Scan for the cell matching the given text and deliver its [x, y] coordinate at center. 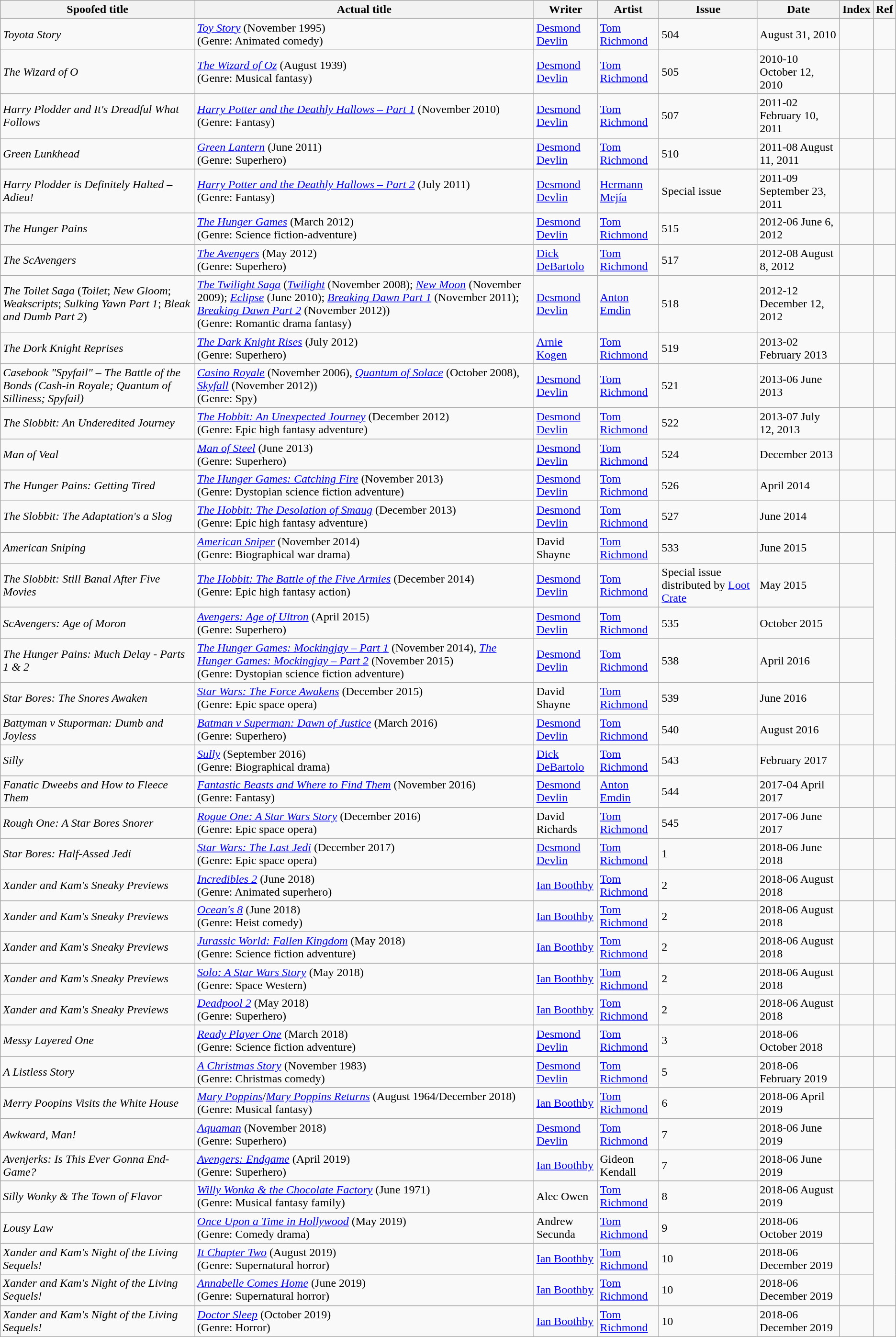
Willy Wonka & the Chocolate Factory (June 1971)(Genre: Musical fantasy family) [365, 1197]
Solo: A Star Wars Story (May 2018)(Genre: Space Western) [365, 978]
The Hobbit: The Battle of the Five Armies (December 2014)(Genre: Epic high fantasy action) [365, 585]
2018-06 October 2019 [798, 1227]
April 2014 [798, 485]
Once Upon a Time in Hollywood (May 2019)(Genre: Comedy drama) [365, 1227]
Man of Steel (June 2013)(Genre: Superhero) [365, 454]
518 [708, 303]
Battyman v Stuporman: Dumb and Joyless [98, 730]
Star Wars: The Last Jedi (December 2017)(Genre: Epic space opera) [365, 854]
The Hunger Games: Catching Fire (November 2013)(Genre: Dystopian science fiction adventure) [365, 485]
A Listless Story [98, 1072]
Sully (September 2016)(Genre: Biographical drama) [365, 760]
Artist [628, 10]
Aquaman (November 2018)(Genre: Superhero) [365, 1135]
American Sniper (November 2014)(Genre: Biographical war drama) [365, 548]
Casino Royale (November 2006), Quantum of Solace (October 2008), Skyfall (November 2012))(Genre: Spy) [365, 385]
Harry Potter and the Deathly Hallows – Part 1 (November 2010)(Genre: Fantasy) [365, 116]
The Hunger Games (March 2012)(Genre: Science fiction-adventure) [365, 229]
Harry Potter and the Deathly Hallows – Part 2 (July 2011)(Genre: Fantasy) [365, 191]
519 [708, 348]
Fanatic Dweebs and How to Fleece Them [98, 792]
The ScAvengers [98, 259]
505 [708, 72]
Casebook "Spyfail" – The Battle of the Bonds (Cash-in Royale; Quantum of Silliness; Spyfail) [98, 385]
The Hunger Pains: Much Delay - Parts 1 & 2 [98, 661]
535 [708, 623]
A Christmas Story (November 1983)(Genre: Christmas comedy) [365, 1072]
The Hobbit: An Unexpected Journey (December 2012)(Genre: Epic high fantasy adventure) [365, 423]
Andrew Secunda [566, 1227]
Merry Poopins Visits the White House [98, 1103]
Toy Story (November 1995)(Genre: Animated comedy) [365, 34]
The Wizard of Oz (August 1939)(Genre: Musical fantasy) [365, 72]
Rogue One: A Star Wars Story (December 2016)(Genre: Epic space opera) [365, 822]
The Hunger Pains [98, 229]
Special issue distributed by Loot Crate [708, 585]
524 [708, 454]
Awkward, Man! [98, 1135]
507 [708, 116]
The Slobbit: Still Banal After Five Movies [98, 585]
2013-06 June 2013 [798, 385]
Ref [885, 10]
Gideon Kendall [628, 1165]
Writer [566, 10]
The Avengers (May 2012)(Genre: Superhero) [365, 259]
2013-02 February 2013 [798, 348]
522 [708, 423]
Man of Veal [98, 454]
2011-02 February 10, 2011 [798, 116]
Actual title [365, 10]
December 2013 [798, 454]
June 2014 [798, 517]
It Chapter Two (August 2019)(Genre: Supernatural horror) [365, 1259]
April 2016 [798, 661]
2013-07 July 12, 2013 [798, 423]
515 [708, 229]
The Hunger Pains: Getting Tired [98, 485]
517 [708, 259]
The Slobbit: An Underedited Journey [98, 423]
Mary Poppins/Mary Poppins Returns (August 1964/December 2018)(Genre: Musical fantasy) [365, 1103]
The Slobbit: The Adaptation's a Slog [98, 517]
June 2015 [798, 548]
Special issue [708, 191]
1 [708, 854]
Green Lunkhead [98, 153]
538 [708, 661]
Fantastic Beasts and Where to Find Them (November 2016)(Genre: Fantasy) [365, 792]
2012-08 August 8, 2012 [798, 259]
Lousy Law [98, 1227]
2010-10 October 12, 2010 [798, 72]
The Wizard of O [98, 72]
540 [708, 730]
2011-08 August 11, 2011 [798, 153]
9 [708, 1227]
2018-06 October 2018 [798, 1041]
Rough One: A Star Bores Snorer [98, 822]
2017-06 June 2017 [798, 822]
October 2015 [798, 623]
Toyota Story [98, 34]
Avengers: Endgame (April 2019)(Genre: Superhero) [365, 1165]
Star Bores: Half-Assed Jedi [98, 854]
Green Lantern (June 2011)(Genre: Superhero) [365, 153]
June 2016 [798, 698]
Incredibles 2 (June 2018)(Genre: Animated superhero) [365, 885]
The Dork Knight Reprises [98, 348]
Star Wars: The Force Awakens (December 2015)(Genre: Epic space opera) [365, 698]
2011-09 September 23, 2011 [798, 191]
May 2015 [798, 585]
545 [708, 822]
8 [708, 1197]
510 [708, 153]
6 [708, 1103]
Index [856, 10]
Spoofed title [98, 10]
Annabelle Comes Home (June 2019)(Genre: Supernatural horror) [365, 1290]
American Sniping [98, 548]
February 2017 [798, 760]
Harry Plodder and It's Dreadful What Follows [98, 116]
Ocean's 8 (June 2018)(Genre: Heist comedy) [365, 916]
2012-12 December 12, 2012 [798, 303]
2018-06 August 2019 [798, 1197]
David Richards [566, 822]
The Toilet Saga (Toilet; New Gloom; Weakscripts; Sulking Yawn Part 1; Bleak and Dumb Part 2) [98, 303]
504 [708, 34]
August 31, 2010 [798, 34]
Batman v Superman: Dawn of Justice (March 2016)(Genre: Superhero) [365, 730]
2018-06 February 2019 [798, 1072]
521 [708, 385]
Ready Player One (March 2018)(Genre: Science fiction adventure) [365, 1041]
2017-04 April 2017 [798, 792]
Hermann Mejía [628, 191]
2012-06 June 6, 2012 [798, 229]
526 [708, 485]
Avenjerks: Is This Ever Gonna End-Game? [98, 1165]
Star Bores: The Snores Awaken [98, 698]
The Hobbit: The Desolation of Smaug (December 2013)(Genre: Epic high fantasy adventure) [365, 517]
Arnie Kogen [566, 348]
527 [708, 517]
Deadpool 2 (May 2018)(Genre: Superhero) [365, 1010]
5 [708, 1072]
539 [708, 698]
ScAvengers: Age of Moron [98, 623]
3 [708, 1041]
Messy Layered One [98, 1041]
The Dark Knight Rises (July 2012)(Genre: Superhero) [365, 348]
543 [708, 760]
2018-06 April 2019 [798, 1103]
Silly Wonky & The Town of Flavor [98, 1197]
Issue [708, 10]
Avengers: Age of Ultron (April 2015)(Genre: Superhero) [365, 623]
533 [708, 548]
Date [798, 10]
Harry Plodder is Definitely Halted – Adieu! [98, 191]
2018-06 June 2018 [798, 854]
Doctor Sleep (October 2019)(Genre: Horror) [365, 1321]
August 2016 [798, 730]
Silly [98, 760]
544 [708, 792]
Alec Owen [566, 1197]
Jurassic World: Fallen Kingdom (May 2018)(Genre: Science fiction adventure) [365, 947]
